Provide the (X, Y) coordinate of the cell's center where the given text is located.  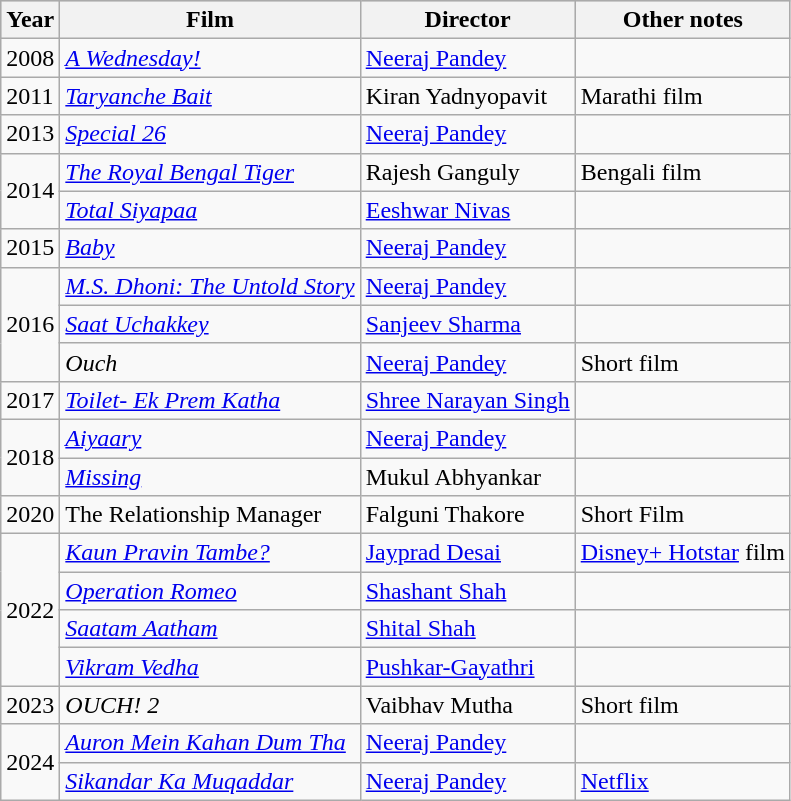
Kiran Yadnyopavit (468, 96)
2013 (30, 134)
Shree Narayan Singh (468, 400)
Marathi film (682, 96)
2018 (30, 457)
Baby (210, 248)
A Wednesday! (210, 58)
2022 (30, 610)
Taryanche Bait (210, 96)
Toilet- Ek Prem Katha (210, 400)
2015 (30, 248)
Other notes (682, 20)
Director (468, 20)
OUCH! 2 (210, 705)
2024 (30, 762)
Saatam Aatham (210, 629)
Falguni Thakore (468, 515)
Short Film (682, 515)
Jayprad Desai (468, 553)
Netflix (682, 781)
Vikram Vedha (210, 667)
Shital Shah (468, 629)
Missing (210, 477)
2017 (30, 400)
Vaibhav Mutha (468, 705)
M.S. Dhoni: The Untold Story (210, 286)
Rajesh Ganguly (468, 172)
2011 (30, 96)
The Relationship Manager (210, 515)
Total Siyapaa (210, 210)
Auron Mein Kahan Dum Tha (210, 743)
Film (210, 20)
Shashant Shah (468, 591)
2020 (30, 515)
Year (30, 20)
The Royal Bengal Tiger (210, 172)
Disney+ Hotstar film (682, 553)
Aiyaary (210, 438)
Kaun Pravin Tambe? (210, 553)
Operation Romeo (210, 591)
2016 (30, 324)
2008 (30, 58)
Mukul Abhyankar (468, 477)
Saat Uchakkey (210, 324)
Ouch (210, 362)
Sikandar Ka Muqaddar (210, 781)
Bengali film (682, 172)
Special 26 (210, 134)
Pushkar-Gayathri (468, 667)
Sanjeev Sharma (468, 324)
Eeshwar Nivas (468, 210)
2023 (30, 705)
2014 (30, 191)
